For the text-containing cell, return its midpoint in (X, Y) coordinate format. 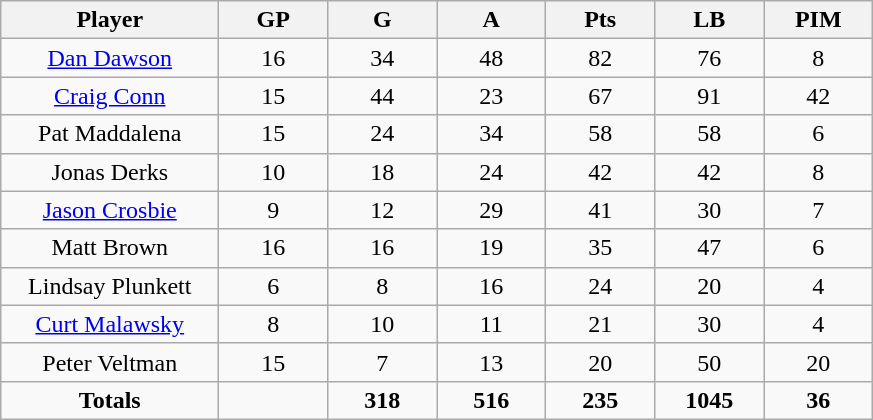
Craig Conn (110, 96)
GP (274, 20)
12 (382, 210)
36 (818, 400)
Matt Brown (110, 248)
Totals (110, 400)
LB (710, 20)
Jonas Derks (110, 172)
318 (382, 400)
Jason Crosbie (110, 210)
1045 (710, 400)
18 (382, 172)
Dan Dawson (110, 58)
11 (492, 324)
35 (600, 248)
44 (382, 96)
67 (600, 96)
Player (110, 20)
23 (492, 96)
47 (710, 248)
29 (492, 210)
Peter Veltman (110, 362)
13 (492, 362)
41 (600, 210)
Curt Malawsky (110, 324)
76 (710, 58)
235 (600, 400)
82 (600, 58)
PIM (818, 20)
Pts (600, 20)
Lindsay Plunkett (110, 286)
A (492, 20)
21 (600, 324)
G (382, 20)
48 (492, 58)
50 (710, 362)
9 (274, 210)
516 (492, 400)
91 (710, 96)
19 (492, 248)
Pat Maddalena (110, 134)
